From the cell containing the given text, extract its center point as [X, Y] coordinate. 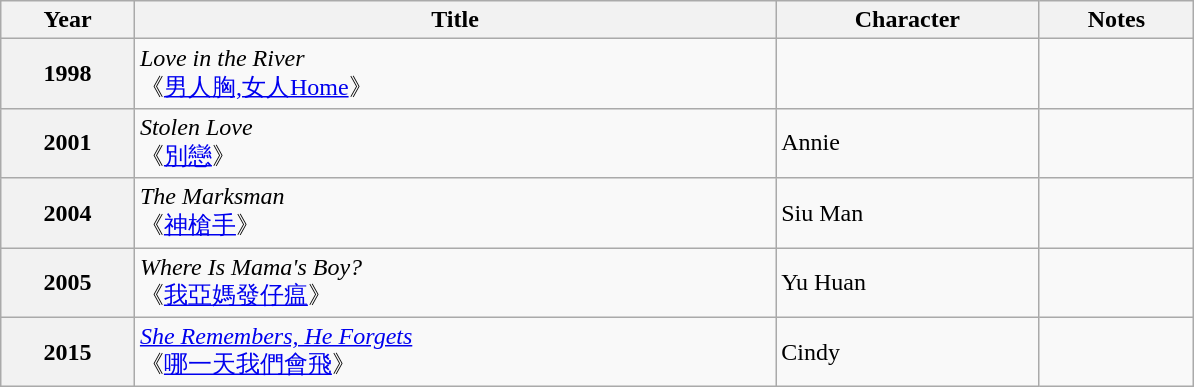
Year [68, 20]
1998 [68, 74]
2015 [68, 352]
2001 [68, 143]
Where Is Mama's Boy?《我亞媽發仔瘟》 [454, 283]
Character [908, 20]
Siu Man [908, 213]
Yu Huan [908, 283]
She Remembers, He Forgets《哪一天我們會飛》 [454, 352]
2004 [68, 213]
Stolen Love《別戀》 [454, 143]
2005 [68, 283]
The Marksman《神槍手》 [454, 213]
Annie [908, 143]
Title [454, 20]
Love in the River《男人胸,女人Home》 [454, 74]
Cindy [908, 352]
Notes [1116, 20]
